Search for the cell housing the specified text and yield its [X, Y] center coordinate. 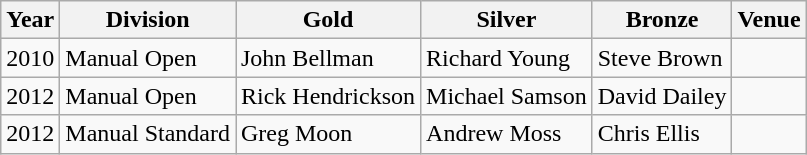
David Dailey [662, 96]
John Bellman [328, 58]
Chris Ellis [662, 134]
Gold [328, 20]
Year [30, 20]
Bronze [662, 20]
Greg Moon [328, 134]
Michael Samson [507, 96]
Richard Young [507, 58]
Silver [507, 20]
Rick Hendrickson [328, 96]
2010 [30, 58]
Manual Standard [148, 134]
Division [148, 20]
Venue [769, 20]
Steve Brown [662, 58]
Andrew Moss [507, 134]
